Pinpoint the cell where the given text exists, returning its (X, Y) midpoint coordinate. 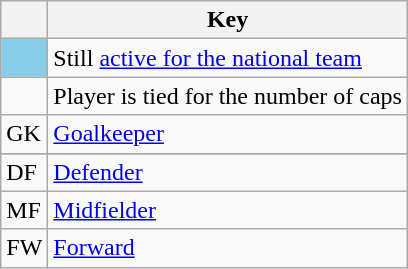
Key (228, 20)
DF (24, 172)
MF (24, 210)
Still active for the national team (228, 58)
Goalkeeper (228, 134)
Player is tied for the number of caps (228, 96)
Midfielder (228, 210)
FW (24, 248)
Defender (228, 172)
Forward (228, 248)
GK (24, 134)
